Return the (X, Y) coordinate for the center point of the cell that contains the specified text.  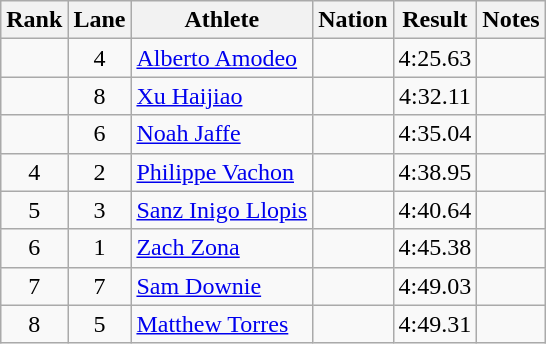
4:38.95 (435, 172)
4:25.63 (435, 58)
Rank (34, 20)
Alberto Amodeo (222, 58)
Nation (353, 20)
Athlete (222, 20)
Xu Haijiao (222, 96)
4:32.11 (435, 96)
4:45.38 (435, 248)
2 (100, 172)
4:40.64 (435, 210)
Lane (100, 20)
3 (100, 210)
Matthew Torres (222, 324)
Sanz Inigo Llopis (222, 210)
Sam Downie (222, 286)
4:49.31 (435, 324)
4:49.03 (435, 286)
Result (435, 20)
1 (100, 248)
Noah Jaffe (222, 134)
Philippe Vachon (222, 172)
Zach Zona (222, 248)
Notes (511, 20)
4:35.04 (435, 134)
